Identify which cell holds the provided text, then report its [X, Y] central coordinate. 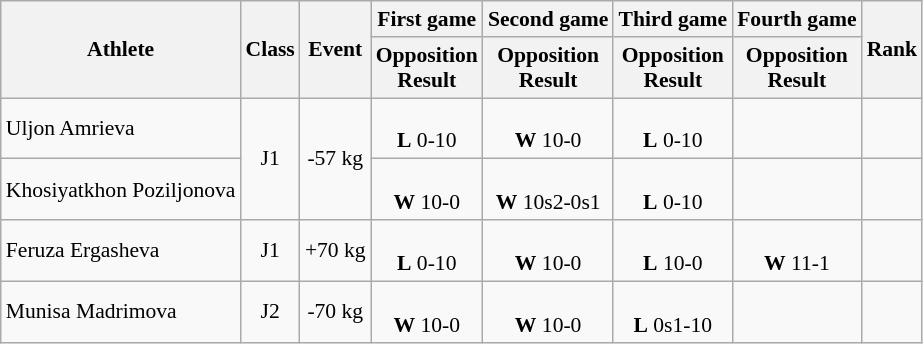
Khosiyatkhon Poziljonova [121, 190]
First game [427, 19]
Event [336, 50]
Feruza Ergasheva [121, 250]
Rank [892, 50]
W 11-1 [796, 250]
L 0s1-10 [672, 312]
Second game [548, 19]
W 10s2-0s1 [548, 190]
-70 kg [336, 312]
Class [270, 50]
Third game [672, 19]
J2 [270, 312]
-57 kg [336, 159]
Athlete [121, 50]
Fourth game [796, 19]
Uljon Amrieva [121, 128]
Munisa Madrimova [121, 312]
+70 kg [336, 250]
L 10-0 [672, 250]
